Pinpoint the cell where the given text exists, returning its [X, Y] midpoint coordinate. 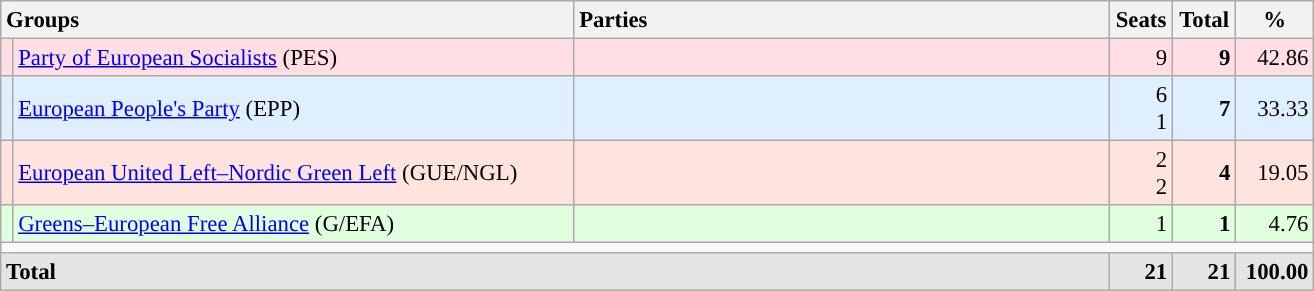
Parties [842, 20]
Greens–European Free Alliance (G/EFA) [294, 224]
4 [1204, 174]
7 [1204, 108]
4.76 [1275, 224]
22 [1140, 174]
Seats [1140, 20]
19.05 [1275, 174]
% [1275, 20]
Total [1204, 20]
61 [1140, 108]
33.33 [1275, 108]
Groups [288, 20]
European People's Party (EPP) [294, 108]
Party of European Socialists (PES) [294, 58]
42.86 [1275, 58]
European United Left–Nordic Green Left (GUE/NGL) [294, 174]
